Capture the cell that displays the provided text and extract its (X, Y) central coordinate. 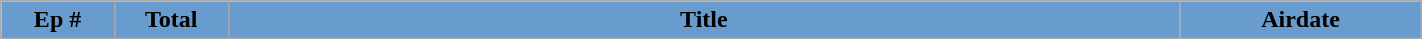
Title (704, 20)
Ep # (58, 20)
Airdate (1300, 20)
Total (171, 20)
